Provide the (X, Y) coordinate of the cell's center where the given text is located.  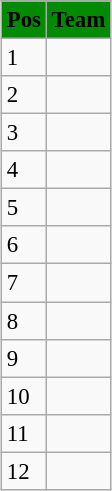
7 (24, 283)
4 (24, 170)
3 (24, 133)
9 (24, 358)
11 (24, 433)
10 (24, 396)
8 (24, 321)
6 (24, 245)
2 (24, 95)
Pos (24, 20)
12 (24, 471)
1 (24, 57)
Team (78, 20)
5 (24, 208)
